Extract the (X, Y) coordinate from the center of the cell holding the provided text.  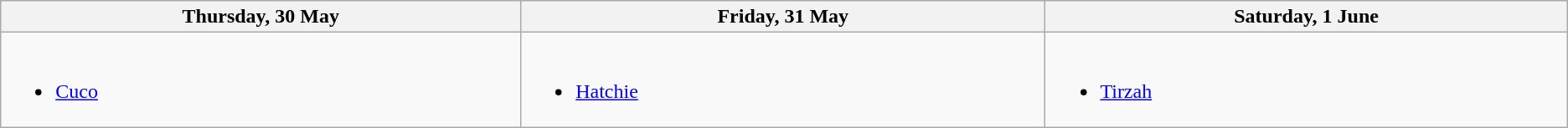
Saturday, 1 June (1307, 17)
Tirzah (1307, 80)
Friday, 31 May (783, 17)
Hatchie (783, 80)
Thursday, 30 May (261, 17)
Cuco (261, 80)
